Find where the given text appears and provide that cell's center as [x, y] coordinate. 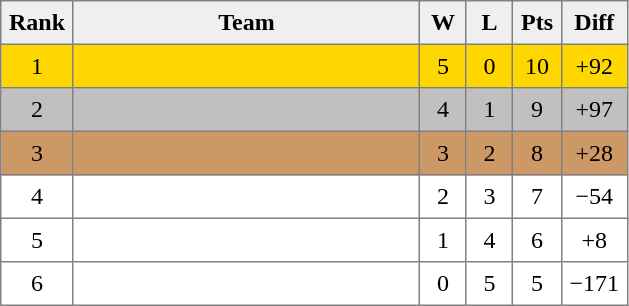
−171 [594, 284]
9 [537, 110]
−54 [594, 197]
+97 [594, 110]
L [489, 23]
W [443, 23]
Rank [38, 23]
+8 [594, 240]
+92 [594, 66]
10 [537, 66]
7 [537, 197]
Diff [594, 23]
+28 [594, 153]
Pts [537, 23]
8 [537, 153]
Team [246, 23]
